Return (x, y) of the center of cell containing provided text 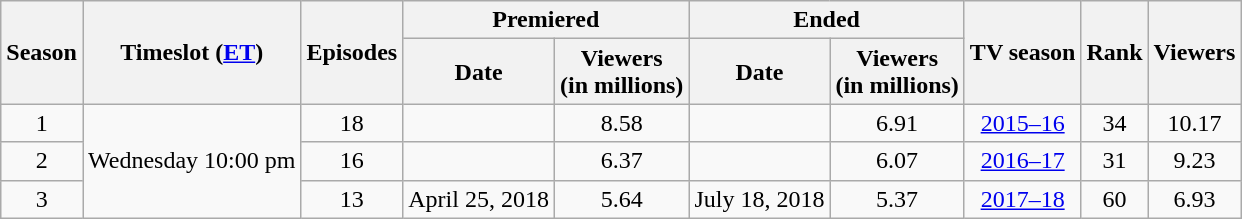
July 18, 2018 (760, 199)
April 25, 2018 (479, 199)
6.93 (1194, 199)
16 (352, 161)
Timeslot (ET) (191, 52)
8.58 (621, 123)
34 (1114, 123)
18 (352, 123)
9.23 (1194, 161)
6.07 (897, 161)
Wednesday 10:00 pm (191, 161)
31 (1114, 161)
3 (42, 199)
60 (1114, 199)
13 (352, 199)
TV season (1022, 52)
10.17 (1194, 123)
6.37 (621, 161)
Season (42, 52)
5.37 (897, 199)
Viewers (1194, 52)
6.91 (897, 123)
2016–17 (1022, 161)
Premiered (546, 20)
2 (42, 161)
1 (42, 123)
Episodes (352, 52)
Ended (826, 20)
2017–18 (1022, 199)
2015–16 (1022, 123)
5.64 (621, 199)
Rank (1114, 52)
